Return [X, Y] of the center of cell containing provided text 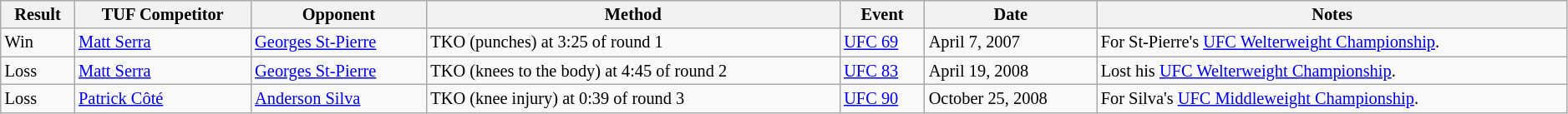
Event [882, 14]
TKO (knees to the body) at 4:45 of round 2 [633, 71]
For Silva's UFC Middleweight Championship. [1332, 98]
TKO (punches) at 3:25 of round 1 [633, 42]
Lost his UFC Welterweight Championship. [1332, 71]
Notes [1332, 14]
April 7, 2007 [1011, 42]
April 19, 2008 [1011, 71]
TUF Competitor [162, 14]
Patrick Côté [162, 98]
Date [1011, 14]
TKO (knee injury) at 0:39 of round 3 [633, 98]
Anderson Silva [338, 98]
Opponent [338, 14]
UFC 83 [882, 71]
For St-Pierre's UFC Welterweight Championship. [1332, 42]
UFC 90 [882, 98]
UFC 69 [882, 42]
October 25, 2008 [1011, 98]
Result [38, 14]
Method [633, 14]
Win [38, 42]
